Extract the (x, y) coordinate from the center of the cell holding the provided text.  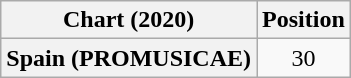
Spain (PROMUSICAE) (129, 58)
Chart (2020) (129, 20)
Position (304, 20)
30 (304, 58)
